Determine the (x, y) coordinate at the center of the cell enclosing the given text.  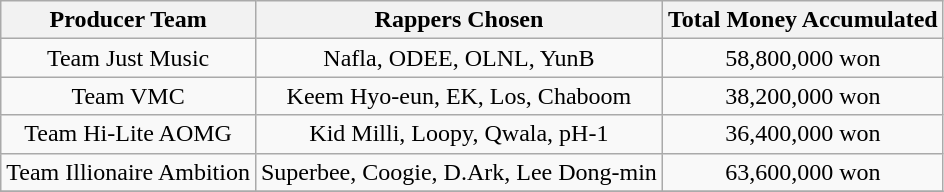
Team Illionaire Ambition (128, 172)
Total Money Accumulated (802, 20)
36,400,000 won (802, 134)
Nafla, ODEE, OLNL, YunB (458, 58)
Kid Milli, Loopy, Qwala, pH-1 (458, 134)
58,800,000 won (802, 58)
Rappers Chosen (458, 20)
Producer Team (128, 20)
38,200,000 won (802, 96)
Team VMC (128, 96)
Keem Hyo-eun, EK, Los, Chaboom (458, 96)
Superbee, Coogie, D.Ark, Lee Dong-min (458, 172)
Team Hi-Lite AOMG (128, 134)
63,600,000 won (802, 172)
Team Just Music (128, 58)
